Output the [x, y] coordinate of the center of the cell containing the given text.  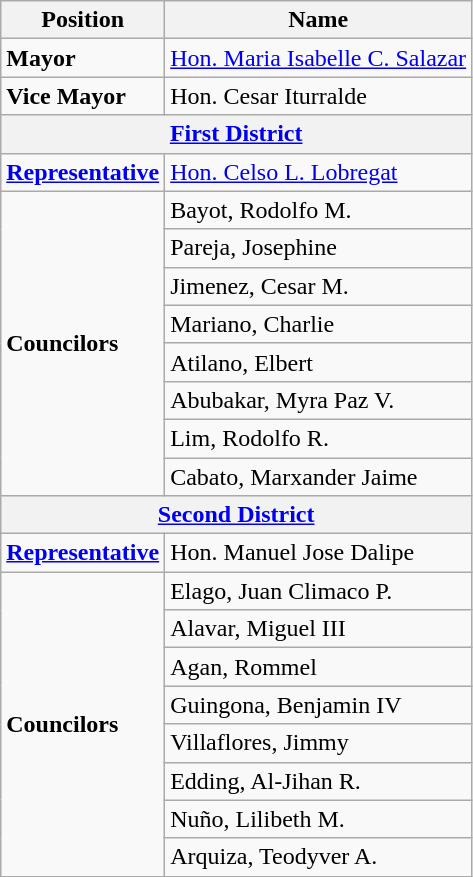
Agan, Rommel [318, 667]
Abubakar, Myra Paz V. [318, 400]
Hon. Celso L. Lobregat [318, 172]
Mariano, Charlie [318, 324]
Guingona, Benjamin IV [318, 705]
Hon. Maria Isabelle C. Salazar [318, 58]
Pareja, Josephine [318, 248]
Cabato, Marxander Jaime [318, 477]
Vice Mayor [83, 96]
First District [236, 134]
Second District [236, 515]
Villaflores, Jimmy [318, 743]
Arquiza, Teodyver A. [318, 857]
Mayor [83, 58]
Elago, Juan Climaco P. [318, 591]
Position [83, 20]
Hon. Cesar Iturralde [318, 96]
Hon. Manuel Jose Dalipe [318, 553]
Bayot, Rodolfo M. [318, 210]
Jimenez, Cesar M. [318, 286]
Nuño, Lilibeth M. [318, 819]
Lim, Rodolfo R. [318, 438]
Atilano, Elbert [318, 362]
Alavar, Miguel III [318, 629]
Edding, Al-Jihan R. [318, 781]
Name [318, 20]
